Find where the given text appears and provide that cell's center as [x, y] coordinate. 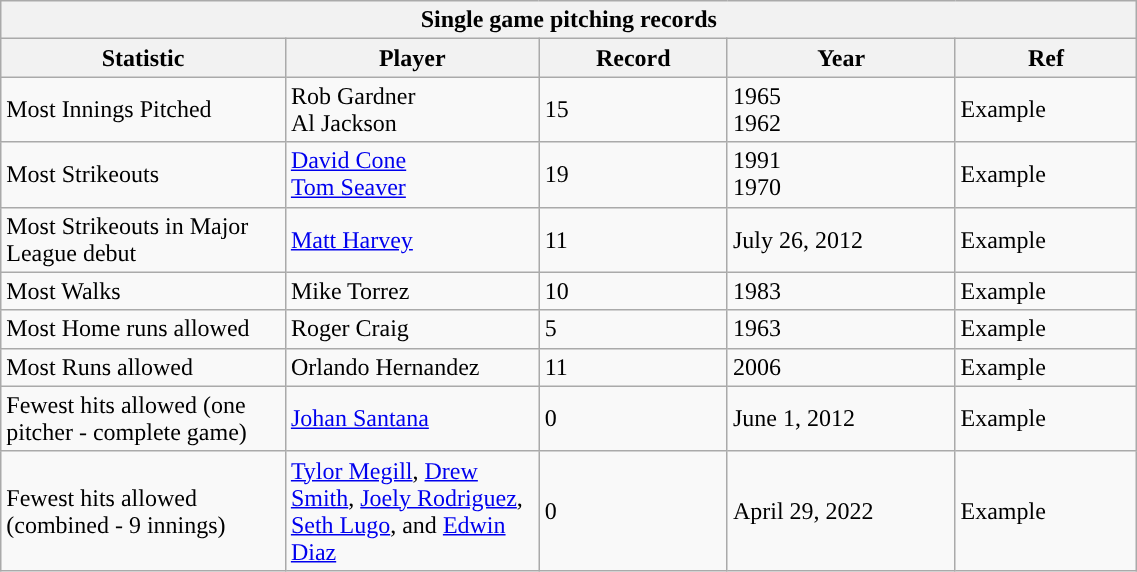
1963 [841, 329]
Most Walks [144, 291]
Johan Santana [412, 418]
Statistic [144, 58]
10 [633, 291]
July 26, 2012 [841, 240]
Orlando Hernandez [412, 367]
Most Strikeouts in Major League debut [144, 240]
David Cone Tom Seaver [412, 174]
Fewest hits allowed (combined - 9 innings) [144, 510]
1965 1962 [841, 110]
5 [633, 329]
19 [633, 174]
1983 [841, 291]
Record [633, 58]
1991 1970 [841, 174]
Tylor Megill, Drew Smith, Joely Rodriguez, Seth Lugo, and Edwin Diaz [412, 510]
15 [633, 110]
Most Runs allowed [144, 367]
April 29, 2022 [841, 510]
Most Innings Pitched [144, 110]
Mike Torrez [412, 291]
2006 [841, 367]
Ref [1046, 58]
Rob Gardner Al Jackson [412, 110]
Matt Harvey [412, 240]
June 1, 2012 [841, 418]
Single game pitching records [569, 20]
Most Strikeouts [144, 174]
Player [412, 58]
Most Home runs allowed [144, 329]
Fewest hits allowed (one pitcher - complete game) [144, 418]
Year [841, 58]
Roger Craig [412, 329]
